Output the [x, y] coordinate of the center of the cell containing the given text.  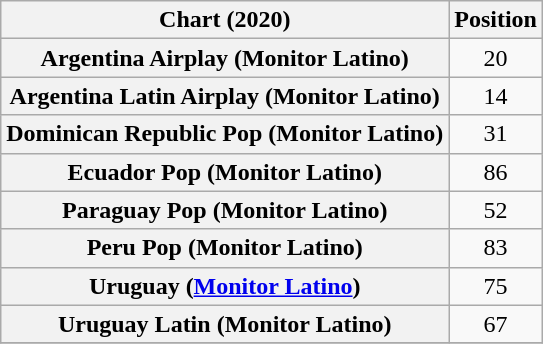
Argentina Airplay (Monitor Latino) [225, 58]
Dominican Republic Pop (Monitor Latino) [225, 134]
20 [496, 58]
Argentina Latin Airplay (Monitor Latino) [225, 96]
Uruguay Latin (Monitor Latino) [225, 324]
75 [496, 286]
52 [496, 210]
83 [496, 248]
14 [496, 96]
Uruguay (Monitor Latino) [225, 286]
31 [496, 134]
86 [496, 172]
Paraguay Pop (Monitor Latino) [225, 210]
Chart (2020) [225, 20]
Ecuador Pop (Monitor Latino) [225, 172]
Position [496, 20]
67 [496, 324]
Peru Pop (Monitor Latino) [225, 248]
